Identify which cell holds the provided text, then report its (x, y) central coordinate. 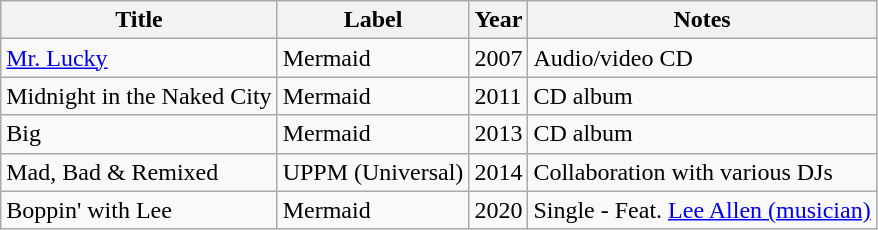
Mad, Bad & Remixed (139, 172)
UPPM (Universal) (373, 172)
2014 (498, 172)
Title (139, 20)
2020 (498, 210)
Year (498, 20)
2011 (498, 96)
Big (139, 134)
Single - Feat. Lee Allen (musician) (702, 210)
Audio/video CD (702, 58)
Mr. Lucky (139, 58)
Midnight in the Naked City (139, 96)
2013 (498, 134)
2007 (498, 58)
Notes (702, 20)
Collaboration with various DJs (702, 172)
Boppin' with Lee (139, 210)
Label (373, 20)
